Extract the [x, y] coordinate from the center of the cell holding the provided text.  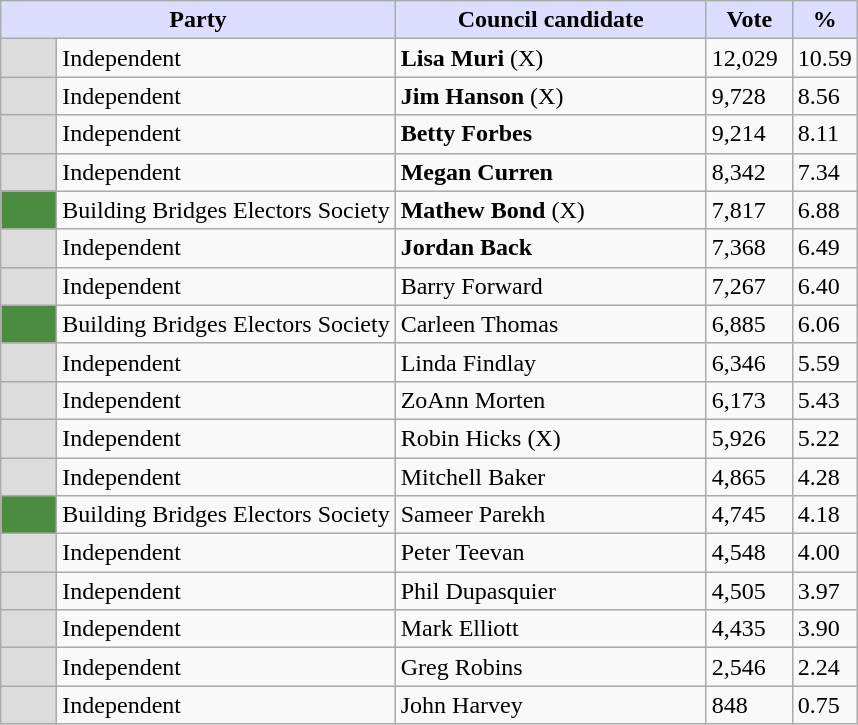
Party [198, 20]
9,214 [749, 134]
Betty Forbes [550, 134]
3.90 [824, 629]
Vote [749, 20]
Linda Findlay [550, 362]
Council candidate [550, 20]
10.59 [824, 58]
3.97 [824, 591]
2.24 [824, 667]
4.00 [824, 553]
Mathew Bond (X) [550, 210]
8.56 [824, 96]
8.11 [824, 134]
Robin Hicks (X) [550, 438]
Jordan Back [550, 248]
Mark Elliott [550, 629]
5.59 [824, 362]
6.40 [824, 286]
12,029 [749, 58]
4,505 [749, 591]
John Harvey [550, 705]
6,346 [749, 362]
ZoAnn Morten [550, 400]
7,817 [749, 210]
6.49 [824, 248]
Lisa Muri (X) [550, 58]
4.18 [824, 515]
4.28 [824, 477]
Peter Teevan [550, 553]
Sameer Parekh [550, 515]
4,865 [749, 477]
% [824, 20]
6,885 [749, 324]
Jim Hanson (X) [550, 96]
6,173 [749, 400]
Carleen Thomas [550, 324]
7.34 [824, 172]
5.43 [824, 400]
Barry Forward [550, 286]
9,728 [749, 96]
4,548 [749, 553]
6.88 [824, 210]
Mitchell Baker [550, 477]
4,745 [749, 515]
5,926 [749, 438]
2,546 [749, 667]
Greg Robins [550, 667]
5.22 [824, 438]
4,435 [749, 629]
848 [749, 705]
0.75 [824, 705]
6.06 [824, 324]
8,342 [749, 172]
Phil Dupasquier [550, 591]
Megan Curren [550, 172]
7,368 [749, 248]
7,267 [749, 286]
